Find where the given text appears and provide that cell's center as [X, Y] coordinate. 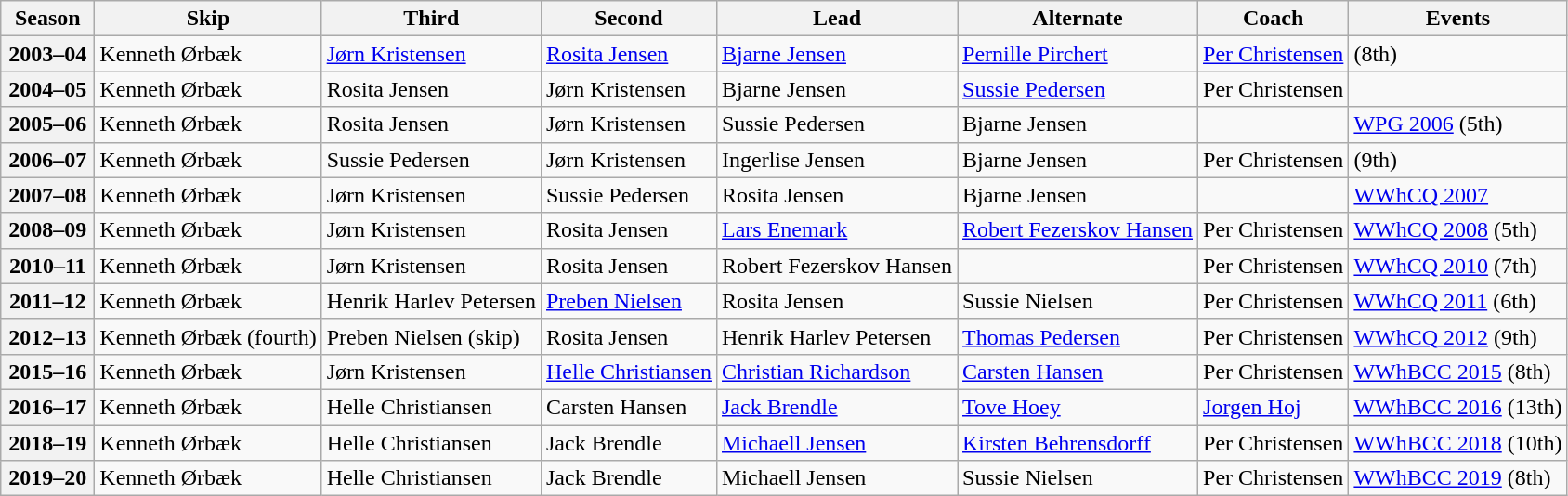
Pernille Pirchert [1078, 54]
WWhBCC 2015 (8th) [1458, 372]
WWhCQ 2008 (5th) [1458, 230]
2011–12 [48, 301]
2015–16 [48, 372]
Lars Enemark [836, 230]
WWhCQ 2010 (7th) [1458, 266]
Season [48, 19]
2007–08 [48, 195]
WWhCQ 2011 (6th) [1458, 301]
(9th) [1458, 160]
Third [431, 19]
2004–05 [48, 89]
Kenneth Ørbæk (fourth) [208, 336]
Preben Nielsen [628, 301]
WWhBCC 2016 (13th) [1458, 407]
Christian Richardson [836, 372]
Ingerlise Jensen [836, 160]
WWhBCC 2019 (8th) [1458, 478]
2006–07 [48, 160]
(8th) [1458, 54]
Events [1458, 19]
2005–06 [48, 124]
Second [628, 19]
2018–19 [48, 443]
2019–20 [48, 478]
Thomas Pedersen [1078, 336]
Coach [1274, 19]
Lead [836, 19]
2012–13 [48, 336]
Tove Hoey [1078, 407]
WWhCQ 2007 [1458, 195]
Jorgen Hoj [1274, 407]
Alternate [1078, 19]
Kirsten Behrensdorff [1078, 443]
2016–17 [48, 407]
2008–09 [48, 230]
2010–11 [48, 266]
WWhCQ 2012 (9th) [1458, 336]
2003–04 [48, 54]
Skip [208, 19]
WPG 2006 (5th) [1458, 124]
Preben Nielsen (skip) [431, 336]
WWhBCC 2018 (10th) [1458, 443]
